Output the (x, y) coordinate of the center of the cell containing the given text.  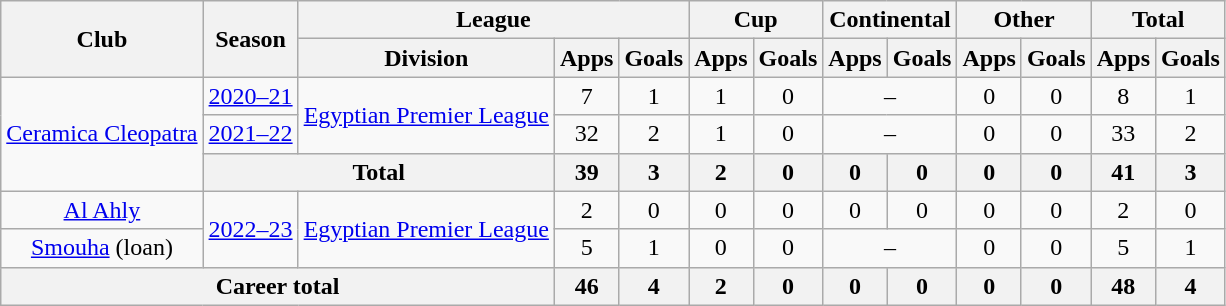
Cup (756, 20)
48 (1123, 286)
8 (1123, 96)
2021–22 (250, 134)
41 (1123, 172)
2020–21 (250, 96)
Continental (890, 20)
2022–23 (250, 229)
33 (1123, 134)
7 (586, 96)
League (493, 20)
46 (586, 286)
39 (586, 172)
32 (586, 134)
Season (250, 39)
Smouha (loan) (102, 248)
Club (102, 39)
Division (426, 58)
Career total (278, 286)
Other (1024, 20)
Al Ahly (102, 210)
Ceramica Cleopatra (102, 134)
